Return (X, Y) of the center of cell containing provided text 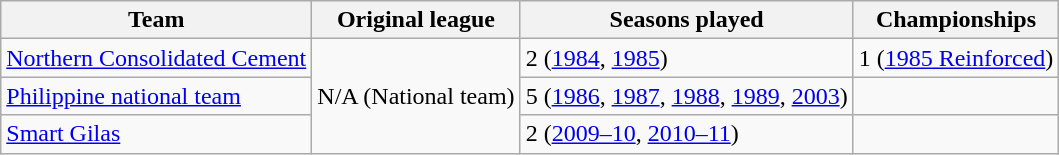
Original league (416, 20)
Philippine national team (156, 96)
Seasons played (686, 20)
Smart Gilas (156, 134)
Championships (956, 20)
2 (2009–10, 2010–11) (686, 134)
Team (156, 20)
1 (1985 Reinforced) (956, 58)
N/A (National team) (416, 96)
2 (1984, 1985) (686, 58)
Northern Consolidated Cement (156, 58)
5 (1986, 1987, 1988, 1989, 2003) (686, 96)
